Determine the [X, Y] coordinate at the center of the cell enclosing the given text.  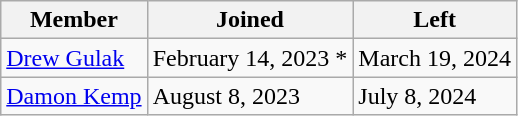
February 14, 2023 * [250, 58]
Left [435, 20]
Drew Gulak [74, 58]
Damon Kemp [74, 96]
Member [74, 20]
July 8, 2024 [435, 96]
March 19, 2024 [435, 58]
August 8, 2023 [250, 96]
Joined [250, 20]
